Capture the cell that displays the provided text and extract its (X, Y) central coordinate. 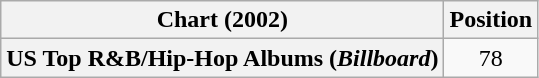
Position (491, 20)
US Top R&B/Hip-Hop Albums (Billboard) (222, 58)
78 (491, 58)
Chart (2002) (222, 20)
